Return (x, y) of the center of cell containing provided text 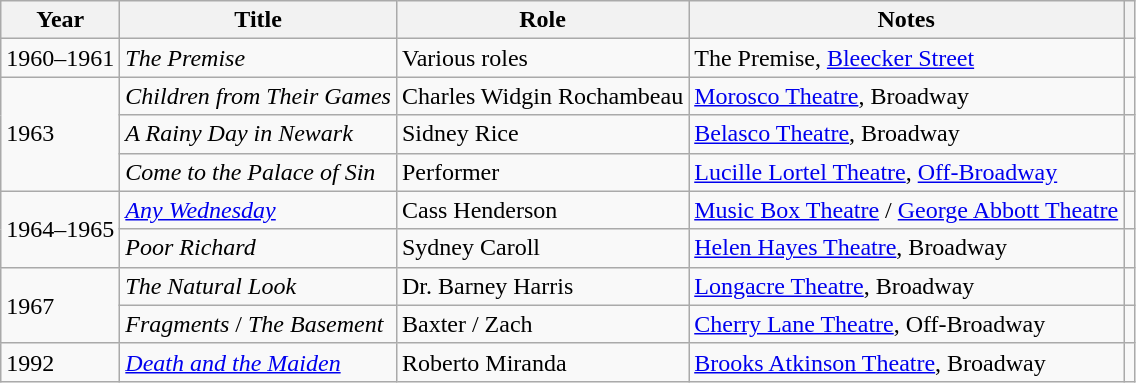
Helen Hayes Theatre, Broadway (906, 248)
1964–1965 (60, 229)
Notes (906, 20)
Dr. Barney Harris (542, 286)
Come to the Palace of Sin (258, 172)
Children from Their Games (258, 96)
The Natural Look (258, 286)
Charles Widgin Rochambeau (542, 96)
Sidney Rice (542, 134)
Fragments / The Basement (258, 324)
Belasco Theatre, Broadway (906, 134)
Roberto Miranda (542, 362)
Cass Henderson (542, 210)
Death and the Maiden (258, 362)
Longacre Theatre, Broadway (906, 286)
Brooks Atkinson Theatre, Broadway (906, 362)
Sydney Caroll (542, 248)
1960–1961 (60, 58)
Year (60, 20)
The Premise, Bleecker Street (906, 58)
The Premise (258, 58)
Title (258, 20)
Morosco Theatre, Broadway (906, 96)
Music Box Theatre / George Abbott Theatre (906, 210)
1967 (60, 305)
Performer (542, 172)
A Rainy Day in Newark (258, 134)
Various roles (542, 58)
Lucille Lortel Theatre, Off-Broadway (906, 172)
Role (542, 20)
1963 (60, 134)
Any Wednesday (258, 210)
Baxter / Zach (542, 324)
Poor Richard (258, 248)
Cherry Lane Theatre, Off-Broadway (906, 324)
1992 (60, 362)
